Search for the cell housing the specified text and yield its [x, y] center coordinate. 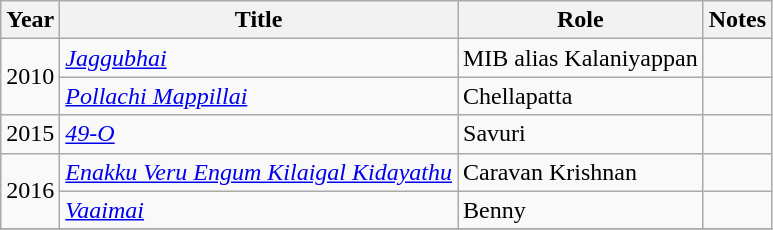
Caravan Krishnan [581, 172]
Title [259, 20]
Year [30, 20]
MIB alias Kalaniyappan [581, 58]
Notes [737, 20]
Enakku Veru Engum Kilaigal Kidayathu [259, 172]
2015 [30, 134]
Chellapatta [581, 96]
Jaggubhai [259, 58]
Savuri [581, 134]
Role [581, 20]
Vaaimai [259, 210]
2010 [30, 77]
Pollachi Mappillai [259, 96]
2016 [30, 191]
49-O [259, 134]
Benny [581, 210]
